Capture the cell that displays the provided text and extract its [X, Y] central coordinate. 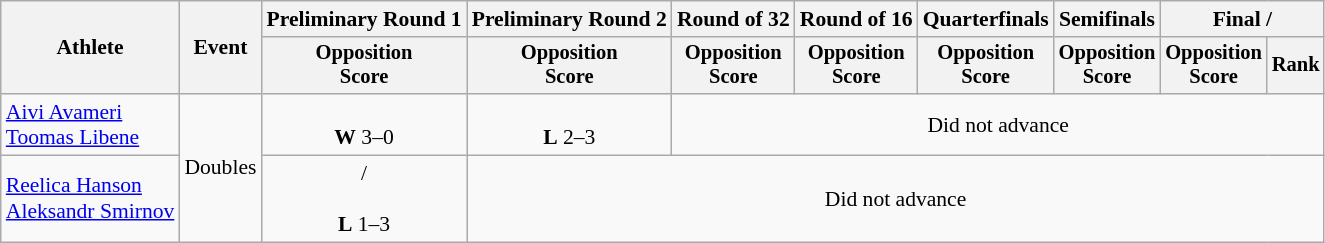
/L 1–3 [364, 200]
Aivi AvameriToomas Libene [90, 124]
L 2–3 [570, 124]
Doubles [220, 168]
Athlete [90, 48]
Round of 16 [856, 19]
Semifinals [1108, 19]
Round of 32 [734, 19]
Reelica HansonAleksandr Smirnov [90, 200]
Preliminary Round 2 [570, 19]
Rank [1296, 66]
Preliminary Round 1 [364, 19]
W 3–0 [364, 124]
Quarterfinals [986, 19]
Final / [1242, 19]
Event [220, 48]
